For the text-containing cell, return its midpoint in [x, y] coordinate format. 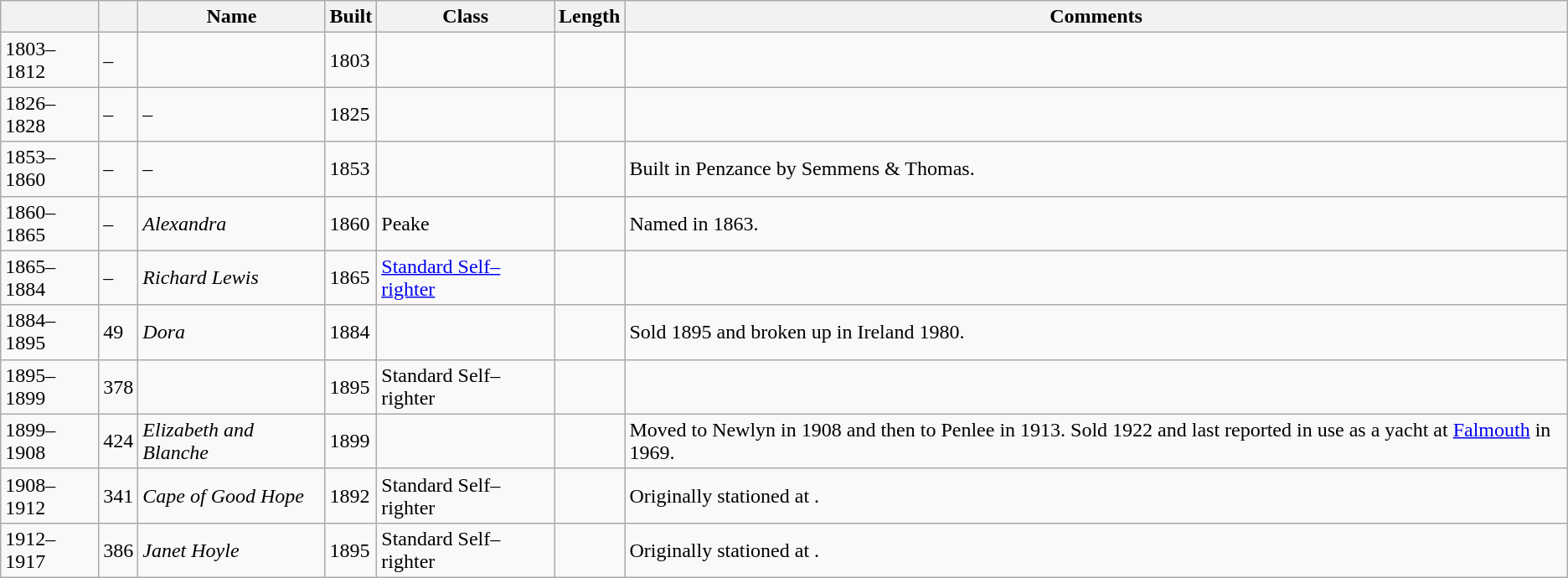
1803–1812 [50, 60]
1865–1884 [50, 278]
1803 [351, 60]
386 [119, 550]
Elizabeth and Blanche [231, 441]
Moved to Newlyn in 1908 and then to Penlee in 1913. Sold 1922 and last reported in use as a yacht at Falmouth in 1969. [1096, 441]
1899 [351, 441]
49 [119, 332]
1912–1917 [50, 550]
1865 [351, 278]
378 [119, 387]
1892 [351, 496]
Comments [1096, 17]
Janet Hoyle [231, 550]
Alexandra [231, 223]
424 [119, 441]
1899–1908 [50, 441]
Name [231, 17]
Length [590, 17]
1853–1860 [50, 169]
341 [119, 496]
Built [351, 17]
1908–1912 [50, 496]
Named in 1863. [1096, 223]
Richard Lewis [231, 278]
Sold 1895 and broken up in Ireland 1980. [1096, 332]
1826–1828 [50, 114]
1895–1899 [50, 387]
1825 [351, 114]
Peake [466, 223]
1853 [351, 169]
1860 [351, 223]
Class [466, 17]
Dora [231, 332]
Built in Penzance by Semmens & Thomas. [1096, 169]
1884 [351, 332]
1884–1895 [50, 332]
1860–1865 [50, 223]
Cape of Good Hope [231, 496]
